Pinpoint the cell where the given text exists, returning its (X, Y) midpoint coordinate. 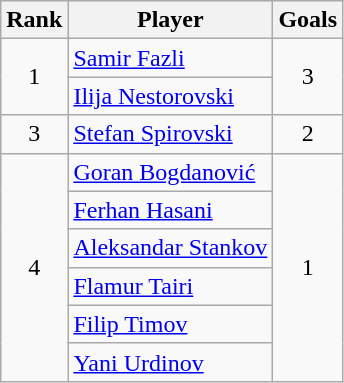
Aleksandar Stankov (170, 248)
Ilija Nestorovski (170, 96)
Ferhan Hasani (170, 210)
4 (34, 267)
Filip Timov (170, 324)
Player (170, 20)
Goran Bogdanović (170, 172)
Samir Fazli (170, 58)
Flamur Tairi (170, 286)
2 (308, 134)
Rank (34, 20)
Yani Urdinov (170, 362)
Goals (308, 20)
Stefan Spirovski (170, 134)
